Extract the [X, Y] coordinate from the center of the cell holding the provided text.  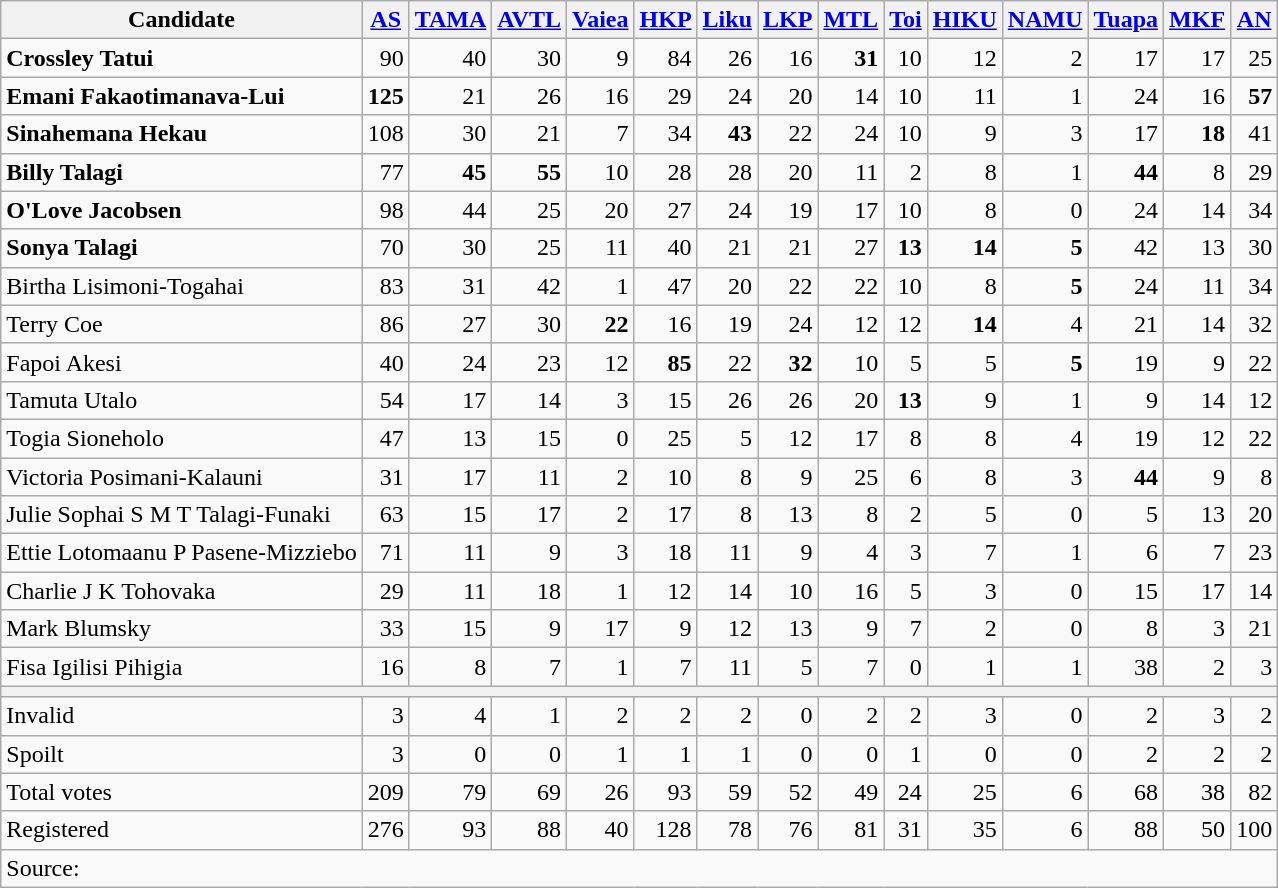
Liku [727, 20]
Tamuta Utalo [182, 400]
83 [386, 286]
45 [450, 172]
69 [530, 792]
68 [1126, 792]
LKP [788, 20]
Charlie J K Tohovaka [182, 591]
90 [386, 58]
108 [386, 134]
33 [386, 629]
Terry Coe [182, 324]
Total votes [182, 792]
128 [666, 830]
43 [727, 134]
MTL [851, 20]
81 [851, 830]
TAMA [450, 20]
76 [788, 830]
125 [386, 96]
85 [666, 362]
Tuapa [1126, 20]
Spoilt [182, 754]
Sinahemana Hekau [182, 134]
57 [1254, 96]
MKF [1198, 20]
54 [386, 400]
71 [386, 553]
NAMU [1045, 20]
Fisa Igilisi Pihigia [182, 667]
209 [386, 792]
Ettie Lotomaanu P Pasene-Mizziebo [182, 553]
AN [1254, 20]
Registered [182, 830]
Mark Blumsky [182, 629]
AS [386, 20]
Candidate [182, 20]
49 [851, 792]
HIKU [964, 20]
Birtha Lisimoni-Togahai [182, 286]
O'Love Jacobsen [182, 210]
100 [1254, 830]
Fapoi Akesi [182, 362]
55 [530, 172]
Vaiea [600, 20]
Julie Sophai S M T Talagi-Funaki [182, 515]
276 [386, 830]
63 [386, 515]
77 [386, 172]
59 [727, 792]
Emani Fakaotimanava-Lui [182, 96]
Togia Sioneholo [182, 438]
Victoria Posimani-Kalauni [182, 477]
Billy Talagi [182, 172]
Toi [906, 20]
Source: [640, 868]
Sonya Talagi [182, 248]
78 [727, 830]
41 [1254, 134]
Crossley Tatui [182, 58]
79 [450, 792]
84 [666, 58]
52 [788, 792]
98 [386, 210]
AVTL [530, 20]
35 [964, 830]
82 [1254, 792]
Invalid [182, 716]
HKP [666, 20]
50 [1198, 830]
70 [386, 248]
86 [386, 324]
